Find where the given text appears and provide that cell's center as (x, y) coordinate. 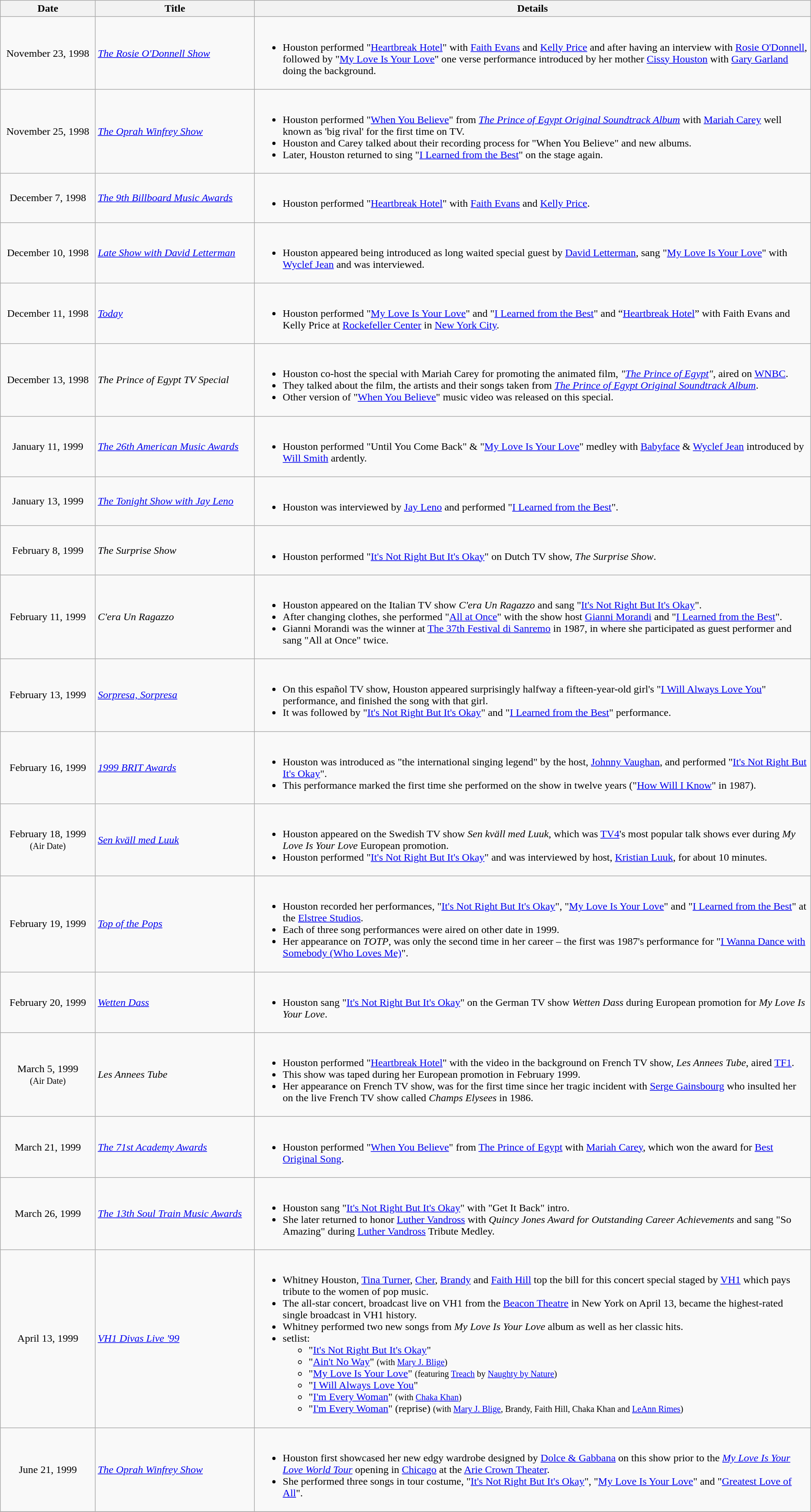
Date (48, 9)
February 13, 1999 (48, 695)
Details (532, 9)
Top of the Pops (175, 924)
February 8, 1999 (48, 550)
February 20, 1999 (48, 1002)
The 26th American Music Awards (175, 446)
Houston performed "Until You Come Back" & "My Love Is Your Love" medley with Babyface & Wyclef Jean introduced by Will Smith ardently. (532, 446)
January 13, 1999 (48, 501)
January 11, 1999 (48, 446)
The 71st Academy Awards (175, 1147)
April 13, 1999 (48, 1339)
June 21, 1999 (48, 1470)
Les Annees Tube (175, 1075)
Wetten Dass (175, 1002)
December 7, 1998 (48, 198)
February 19, 1999 (48, 924)
November 25, 1998 (48, 131)
March 21, 1999 (48, 1147)
Houston performed "When You Believe" from The Prince of Egypt with Mariah Carey, which won the award for Best Original Song. (532, 1147)
Title (175, 9)
1999 BRIT Awards (175, 768)
Today (175, 313)
The Prince of Egypt TV Special (175, 380)
VH1 Divas Live '99 (175, 1339)
Houston sang "It's Not Right But It's Okay" on the German TV show Wetten Dass during European promotion for My Love Is Your Love. (532, 1002)
February 18, 1999(Air Date) (48, 840)
Houston was interviewed by Jay Leno and performed "I Learned from the Best". (532, 501)
The Surprise Show (175, 550)
Late Show with David Letterman (175, 253)
Sen kväll med Luuk (175, 840)
The 9th Billboard Music Awards (175, 198)
Houston performed "Heartbreak Hotel" with Faith Evans and Kelly Price. (532, 198)
March 5, 1999(Air Date) (48, 1075)
February 11, 1999 (48, 617)
The Rosie O'Donnell Show (175, 53)
December 10, 1998 (48, 253)
Houston appeared being introduced as long waited special guest by David Letterman, sang "My Love Is Your Love" with Wyclef Jean and was interviewed. (532, 253)
Sorpresa, Sorpresa (175, 695)
Houston performed "It's Not Right But It's Okay" on Dutch TV show, The Surprise Show. (532, 550)
December 13, 1998 (48, 380)
March 26, 1999 (48, 1213)
C'era Un Ragazzo (175, 617)
December 11, 1998 (48, 313)
The 13th Soul Train Music Awards (175, 1213)
November 23, 1998 (48, 53)
The Tonight Show with Jay Leno (175, 501)
February 16, 1999 (48, 768)
